Search for the cell housing the specified text and yield its (X, Y) center coordinate. 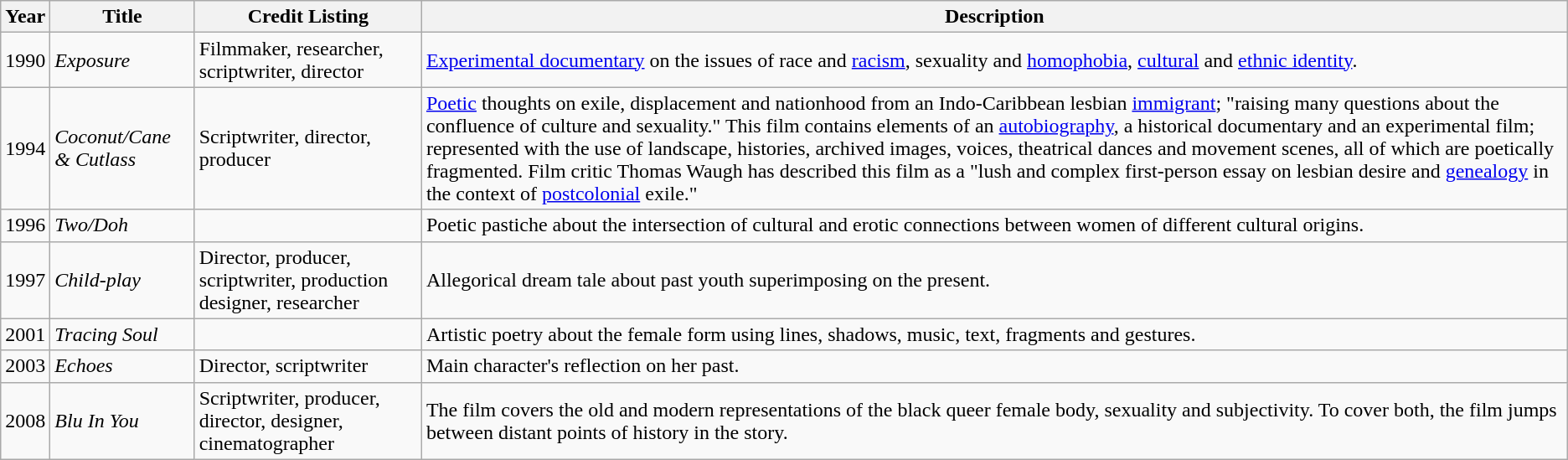
Allegorical dream tale about past youth superimposing on the present. (994, 280)
Two/Doh (122, 225)
1994 (25, 148)
Poetic pastiche about the intersection of cultural and erotic connections between women of different cultural origins. (994, 225)
2003 (25, 366)
1997 (25, 280)
Scriptwriter, producer, director, designer, cinematographer (308, 421)
1990 (25, 60)
Description (994, 17)
Child-play (122, 280)
1996 (25, 225)
Artistic poetry about the female form using lines, shadows, music, text, fragments and gestures. (994, 334)
Main character's reflection on her past. (994, 366)
Tracing Soul (122, 334)
Scriptwriter, director, producer (308, 148)
Experimental documentary on the issues of race and racism, sexuality and homophobia, cultural and ethnic identity. (994, 60)
Coconut/Cane & Cutlass (122, 148)
Director, scriptwriter (308, 366)
Filmmaker, researcher, scriptwriter, director (308, 60)
Year (25, 17)
Director, producer, scriptwriter, production designer, researcher (308, 280)
Title (122, 17)
2001 (25, 334)
Blu In You (122, 421)
2008 (25, 421)
Credit Listing (308, 17)
Echoes (122, 366)
Exposure (122, 60)
